Locate the cell with the specified text and output its [x, y] center coordinate. 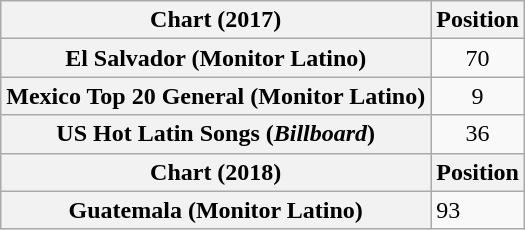
93 [478, 210]
El Salvador (Monitor Latino) [216, 58]
9 [478, 96]
US Hot Latin Songs (Billboard) [216, 134]
Mexico Top 20 General (Monitor Latino) [216, 96]
Guatemala (Monitor Latino) [216, 210]
Chart (2018) [216, 172]
70 [478, 58]
36 [478, 134]
Chart (2017) [216, 20]
